Scan for the cell matching the given text and deliver its [X, Y] coordinate at center. 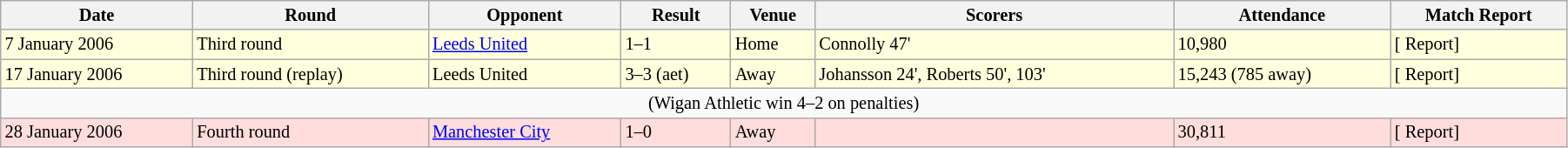
10,980 [1283, 44]
3–3 (aet) [676, 74]
Opponent [524, 15]
Date [97, 15]
Match Report [1479, 15]
Fourth round [310, 132]
Home [773, 44]
Result [676, 15]
Connolly 47' [995, 44]
(Wigan Athletic win 4–2 on penalties) [784, 103]
Attendance [1283, 15]
30,811 [1283, 132]
7 January 2006 [97, 44]
Third round [310, 44]
Manchester City [524, 132]
15,243 (785 away) [1283, 74]
28 January 2006 [97, 132]
Third round (replay) [310, 74]
Scorers [995, 15]
17 January 2006 [97, 74]
1–0 [676, 132]
Round [310, 15]
Venue [773, 15]
1–1 [676, 44]
Johansson 24', Roberts 50', 103' [995, 74]
